From the cell containing the given text, extract its center point as [X, Y] coordinate. 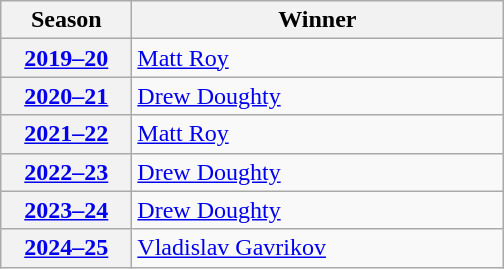
2023–24 [66, 210]
Season [66, 20]
Winner [318, 20]
2024–25 [66, 248]
Vladislav Gavrikov [318, 248]
2019–20 [66, 58]
2020–21 [66, 96]
2022–23 [66, 172]
2021–22 [66, 134]
